Capture the cell that displays the provided text and extract its (X, Y) central coordinate. 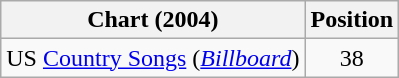
Chart (2004) (153, 20)
Position (352, 20)
US Country Songs (Billboard) (153, 58)
38 (352, 58)
